Return the (X, Y) coordinate for the center point of the cell that contains the specified text.  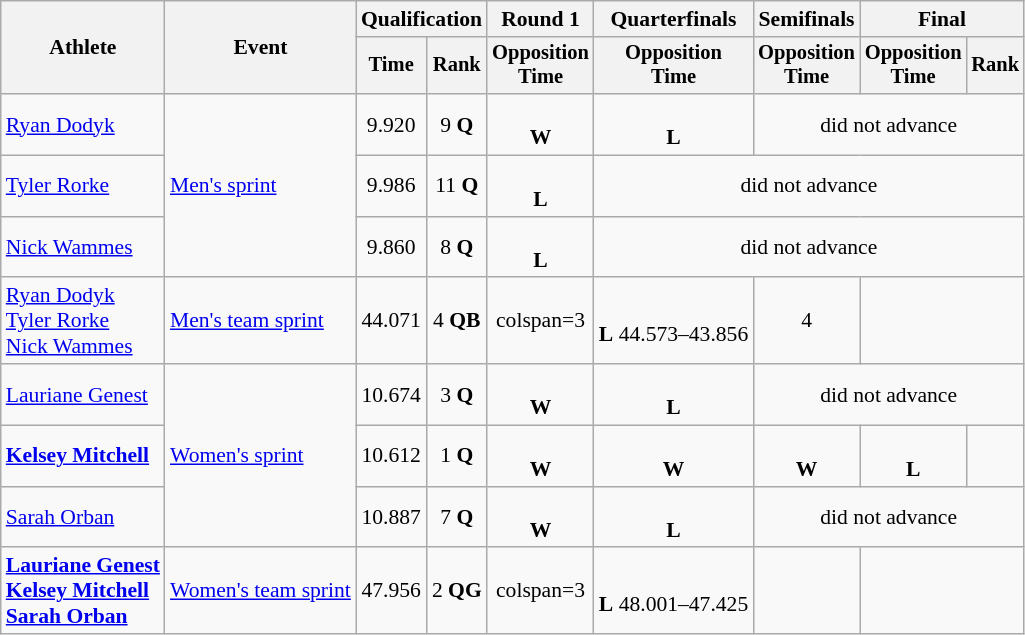
Qualification (422, 19)
44.071 (391, 322)
9.986 (391, 186)
10.887 (391, 518)
11 Q (456, 186)
Athlete (83, 48)
10.612 (391, 456)
Tyler Rorke (83, 186)
Sarah Orban (83, 518)
3 Q (456, 394)
7 Q (456, 518)
Men's sprint (260, 186)
Ryan Dodyk (83, 124)
9.920 (391, 124)
2 QG (456, 592)
9.860 (391, 248)
Quarterfinals (674, 19)
Round 1 (540, 19)
9 Q (456, 124)
Nick Wammes (83, 248)
Lauriane GenestKelsey MitchellSarah Orban (83, 592)
4 QB (456, 322)
Ryan DodykTyler RorkeNick Wammes (83, 322)
Lauriane Genest (83, 394)
Event (260, 48)
4 (806, 322)
8 Q (456, 248)
Time (391, 66)
Kelsey Mitchell (83, 456)
L 48.001–47.425 (674, 592)
1 Q (456, 456)
Women's team sprint (260, 592)
Women's sprint (260, 456)
47.956 (391, 592)
Men's team sprint (260, 322)
L 44.573–43.856 (674, 322)
Semifinals (806, 19)
Final (942, 19)
10.674 (391, 394)
